Determine the [x, y] coordinate at the center of the cell enclosing the given text.  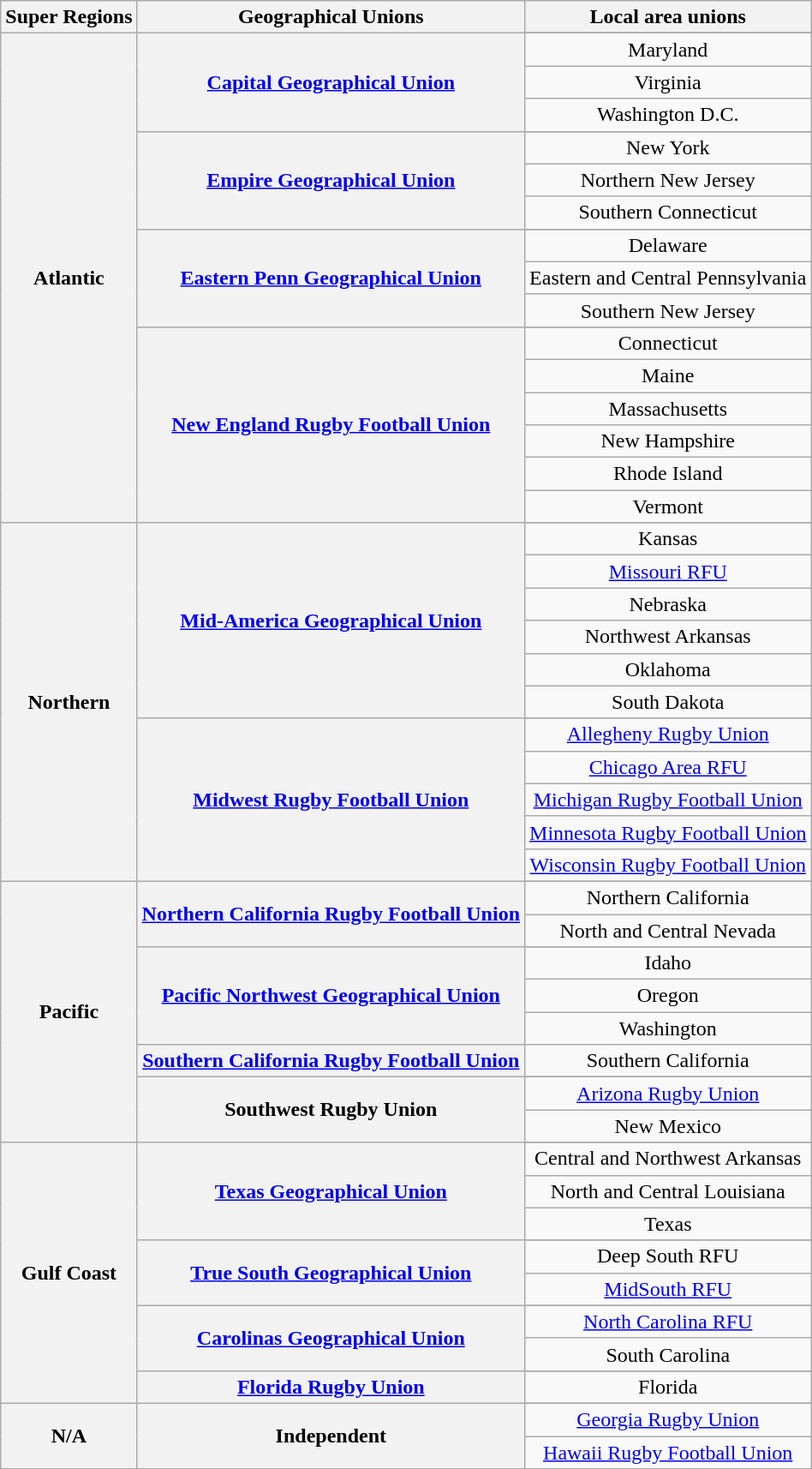
Arizona Rugby Union [668, 1094]
Connecticut [668, 343]
Northwest Arkansas [668, 637]
Rhode Island [668, 474]
Hawaii Rugby Football Union [668, 1453]
North and Central Louisiana [668, 1191]
Northern California [668, 897]
Vermont [668, 507]
Northern New Jersey [668, 180]
New Mexico [668, 1126]
True South Geographical Union [331, 1273]
New England Rugby Football Union [331, 424]
New York [668, 147]
Wisconsin Rugby Football Union [668, 865]
Idaho [668, 963]
Missouri RFU [668, 572]
Super Regions [69, 17]
Local area unions [668, 17]
Massachusetts [668, 409]
Michigan Rugby Football Union [668, 800]
Kansas [668, 539]
Northern California Rugby Football Union [331, 914]
Mid-America Geographical Union [331, 621]
Deep South RFU [668, 1256]
Nebraska [668, 604]
Washington D.C. [668, 115]
Chicago Area RFU [668, 767]
Central and Northwest Arkansas [668, 1159]
Minnesota Rugby Football Union [668, 832]
Midwest Rugby Football Union [331, 800]
Southern Connecticut [668, 213]
Texas [668, 1224]
Florida Rugby Union [331, 1387]
Northern [69, 703]
Southern New Jersey [668, 310]
MidSouth RFU [668, 1289]
Florida [668, 1387]
Delaware [668, 245]
Gulf Coast [69, 1273]
Independent [331, 1436]
Atlantic [69, 278]
Empire Geographical Union [331, 180]
N/A [69, 1436]
Eastern Penn Geographical Union [331, 278]
Maryland [668, 50]
Texas Geographical Union [331, 1191]
Virginia [668, 82]
Pacific Northwest Geographical Union [331, 996]
South Dakota [668, 702]
Carolinas Geographical Union [331, 1338]
Washington [668, 1028]
Oklahoma [668, 669]
Geographical Unions [331, 17]
Capital Geographical Union [331, 82]
Allegheny Rugby Union [668, 734]
Southwest Rugby Union [331, 1110]
North and Central Nevada [668, 930]
Southern California Rugby Football Union [331, 1061]
Pacific [69, 1011]
Southern California [668, 1061]
New Hampshire [668, 441]
Maine [668, 375]
Georgia Rugby Union [668, 1419]
South Carolina [668, 1354]
North Carolina RFU [668, 1322]
Oregon [668, 996]
Eastern and Central Pennsylvania [668, 278]
